Provide the (X, Y) coordinate of the cell's center where the given text is located.  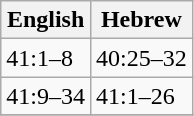
41:1–8 (46, 58)
41:9–34 (46, 96)
41:1–26 (141, 96)
40:25–32 (141, 58)
English (46, 20)
Hebrew (141, 20)
